Capture the cell that displays the provided text and extract its (X, Y) central coordinate. 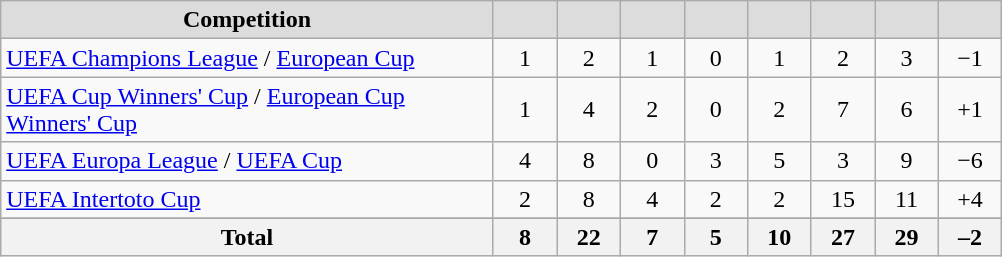
10 (780, 237)
−1 (970, 58)
9 (907, 161)
+1 (970, 110)
11 (907, 199)
Total (248, 237)
+4 (970, 199)
UEFA Europa League / UEFA Cup (248, 161)
Competition (248, 20)
22 (589, 237)
UEFA Cup Winners' Cup / European Cup Winners' Cup (248, 110)
−6 (970, 161)
6 (907, 110)
UEFA Intertoto Cup (248, 199)
27 (843, 237)
15 (843, 199)
29 (907, 237)
UEFA Champions League / European Cup (248, 58)
–2 (970, 237)
